Determine the (x, y) coordinate at the center of the cell enclosing the given text.  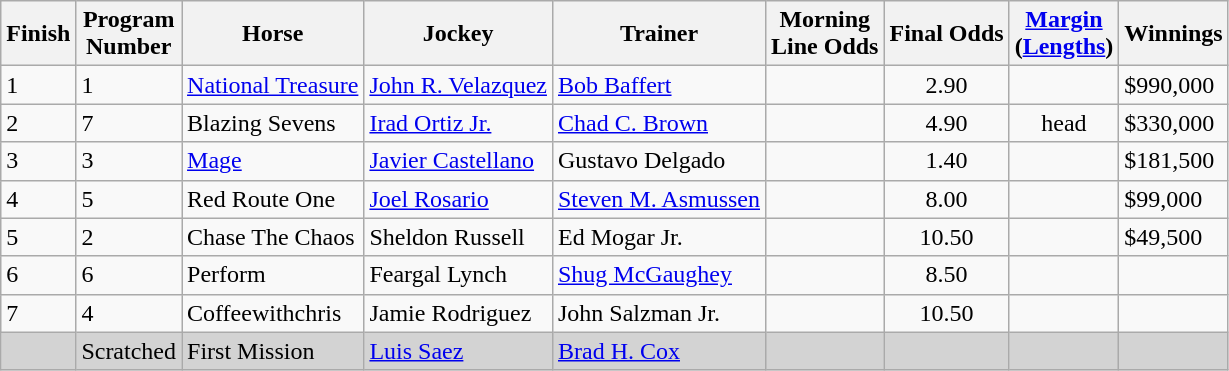
Chad C. Brown (658, 123)
Horse (273, 34)
2.90 (946, 85)
$99,000 (1174, 199)
Steven M. Asmussen (658, 199)
Brad H. Cox (658, 351)
MorningLine Odds (825, 34)
1.40 (946, 161)
Sheldon Russell (458, 237)
Coffeewithchris (273, 313)
head (1064, 123)
John R. Velazquez (458, 85)
Red Route One (273, 199)
Ed Mogar Jr. (658, 237)
$181,500 (1174, 161)
8.00 (946, 199)
Irad Ortiz Jr. (458, 123)
8.50 (946, 275)
Luis Saez (458, 351)
Trainer (658, 34)
National Treasure (273, 85)
Winnings (1174, 34)
$49,500 (1174, 237)
Shug McGaughey (658, 275)
Bob Baffert (658, 85)
Feargal Lynch (458, 275)
Joel Rosario (458, 199)
Javier Castellano (458, 161)
John Salzman Jr. (658, 313)
Finish (38, 34)
Jamie Rodriguez (458, 313)
Perform (273, 275)
Mage (273, 161)
Chase The Chaos (273, 237)
Jockey (458, 34)
$990,000 (1174, 85)
Final Odds (946, 34)
Blazing Sevens (273, 123)
First Mission (273, 351)
ProgramNumber (129, 34)
$330,000 (1174, 123)
Gustavo Delgado (658, 161)
Scratched (129, 351)
4.90 (946, 123)
Margin(Lengths) (1064, 34)
